Locate the cell with the specified text and output its [X, Y] center coordinate. 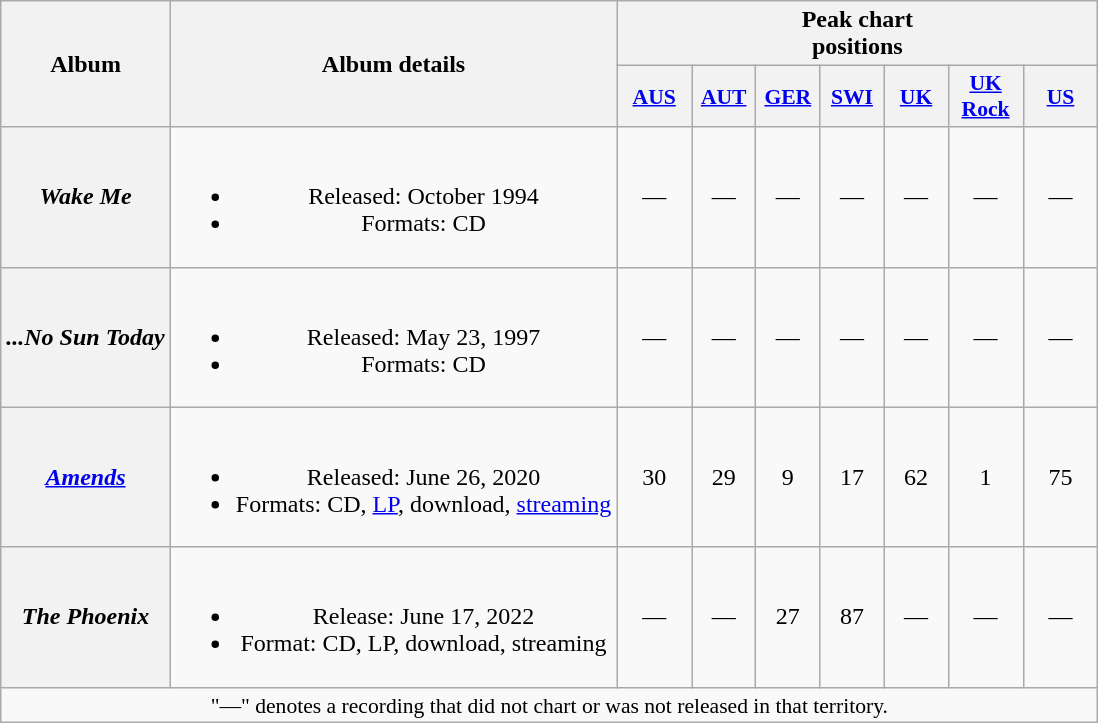
Album [86, 64]
UK [916, 96]
Release: June 17, 2022Format: CD, LP, download, streaming [393, 617]
9 [788, 477]
UKRock [986, 96]
30 [654, 477]
Album details [393, 64]
US [1060, 96]
AUS [654, 96]
87 [852, 617]
The Phoenix [86, 617]
Peak chartpositions [858, 34]
75 [1060, 477]
29 [724, 477]
Wake Me [86, 197]
27 [788, 617]
AUT [724, 96]
17 [852, 477]
Released: June 26, 2020Formats: CD, LP, download, streaming [393, 477]
Released: May 23, 1997Formats: CD [393, 337]
1 [986, 477]
Amends [86, 477]
62 [916, 477]
GER [788, 96]
"—" denotes a recording that did not chart or was not released in that territory. [550, 705]
Released: October 1994Formats: CD [393, 197]
...No Sun Today [86, 337]
SWI [852, 96]
